Find where the given text appears and provide that cell's center as (x, y) coordinate. 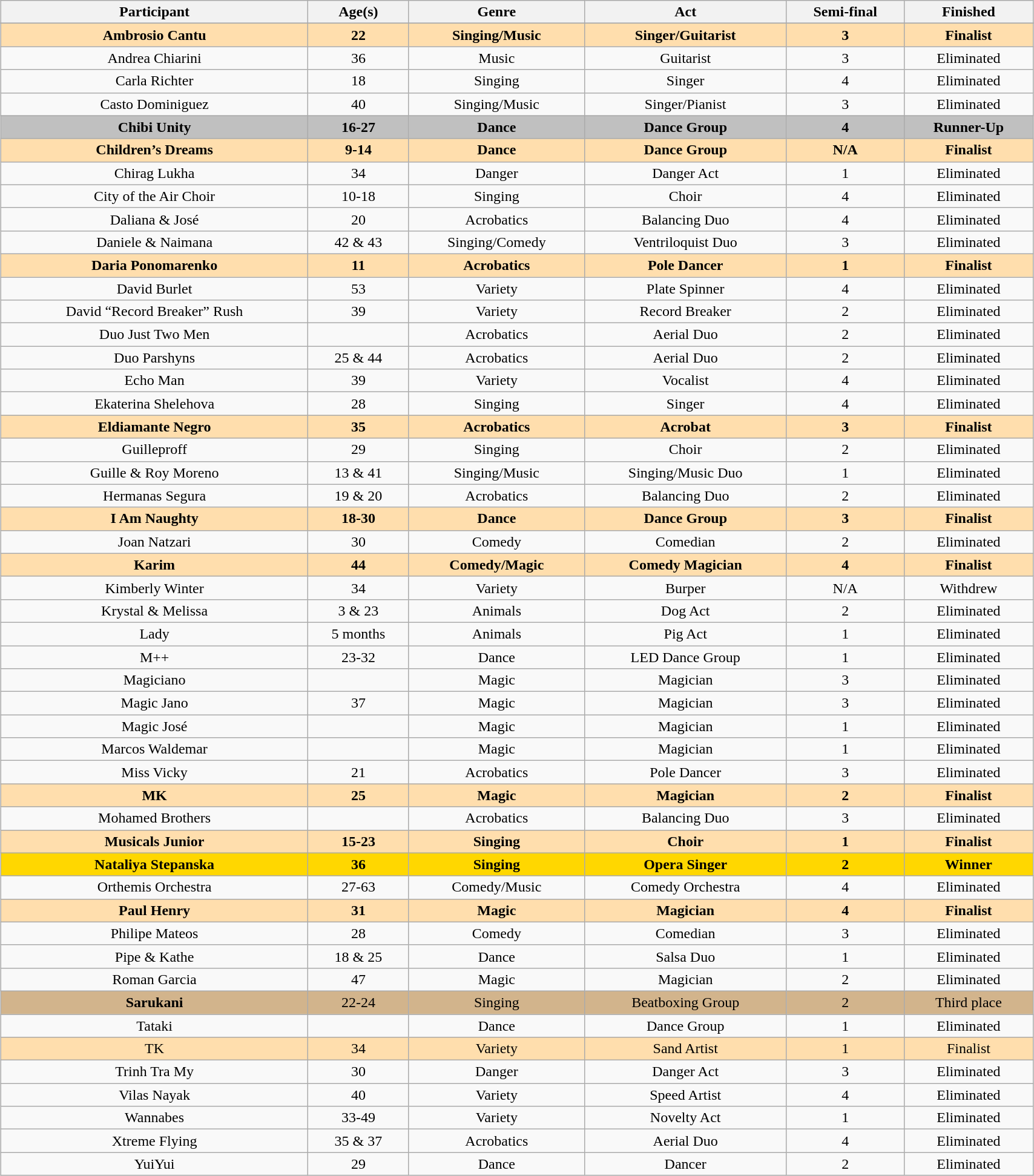
13 & 41 (358, 473)
Guilleproff (155, 450)
18 & 25 (358, 956)
21 (358, 772)
Age(s) (358, 12)
20 (358, 219)
Salsa Duo (685, 956)
16-27 (358, 127)
Magic Jano (155, 703)
22-24 (358, 1002)
Comedy/Music (496, 887)
Roman Garcia (155, 979)
I Am Naughty (155, 519)
Semi-final (845, 12)
Casto Dominiguez (155, 104)
City of the Air Choir (155, 196)
M++ (155, 657)
Ambrosio Cantu (155, 35)
5 months (358, 634)
Trinh Tra My (155, 1072)
Genre (496, 12)
Paul Henry (155, 910)
Magiciano (155, 680)
David Burlet (155, 289)
Eldiamante Negro (155, 427)
MK (155, 795)
Novelty Act (685, 1118)
Plate Spinner (685, 289)
27-63 (358, 887)
Daniele & Naimana (155, 242)
18-30 (358, 519)
Mohamed Brothers (155, 818)
35 (358, 427)
Music (496, 58)
Magic José (155, 726)
Daliana & José (155, 219)
53 (358, 289)
Duo Just Two Men (155, 335)
Dancer (685, 1164)
Singing/Music Duo (685, 473)
TK (155, 1049)
Act (685, 12)
Guille & Roy Moreno (155, 473)
Joan Natzari (155, 542)
Sand Artist (685, 1049)
LED Dance Group (685, 657)
25 (358, 795)
Winner (969, 864)
Orthemis Orchestra (155, 887)
Acrobat (685, 427)
Duo Parshyns (155, 358)
10-18 (358, 196)
3 & 23 (358, 611)
Andrea Chiarini (155, 58)
David “Record Breaker” Rush (155, 312)
44 (358, 565)
Singer/Guitarist (685, 35)
Comedy Orchestra (685, 887)
11 (358, 265)
Sarukani (155, 1002)
15-23 (358, 841)
Singer/Pianist (685, 104)
Ventriloquist Duo (685, 242)
Carla Richter (155, 81)
Hermanas Segura (155, 496)
37 (358, 703)
Xtreme Flying (155, 1141)
Withdrew (969, 588)
Participant (155, 12)
35 & 37 (358, 1141)
Kimberly Winter (155, 588)
Speed Artist (685, 1095)
25 & 44 (358, 358)
Chibi Unity (155, 127)
23-32 (358, 657)
Runner-Up (969, 127)
19 & 20 (358, 496)
Echo Man (155, 381)
Third place (969, 1002)
YuiYui (155, 1164)
Philipe Mateos (155, 933)
Singing/Comedy (496, 242)
Comedy/Magic (496, 565)
Miss Vicky (155, 772)
Comedy Magician (685, 565)
Vilas Nayak (155, 1095)
Dog Act (685, 611)
Pipe & Kathe (155, 956)
Children’s Dreams (155, 150)
Record Breaker (685, 312)
Chirag Lukha (155, 173)
Burper (685, 588)
42 & 43 (358, 242)
Guitarist (685, 58)
Krystal & Melissa (155, 611)
Opera Singer (685, 864)
Finished (969, 12)
Wannabes (155, 1118)
Marcos Waldemar (155, 749)
Ekaterina Shelehova (155, 404)
33-49 (358, 1118)
Musicals Junior (155, 841)
31 (358, 910)
Karim (155, 565)
18 (358, 81)
Nataliya Stepanska (155, 864)
Vocalist (685, 381)
47 (358, 979)
Tataki (155, 1026)
Lady (155, 634)
Pig Act (685, 634)
Daria Ponomarenko (155, 265)
Beatboxing Group (685, 1002)
22 (358, 35)
9-14 (358, 150)
